Determine the [X, Y] coordinate at the center of the cell enclosing the given text.  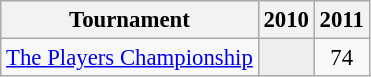
2010 [286, 20]
The Players Championship [130, 58]
Tournament [130, 20]
2011 [342, 20]
74 [342, 58]
